Find where the given text appears and provide that cell's center as [x, y] coordinate. 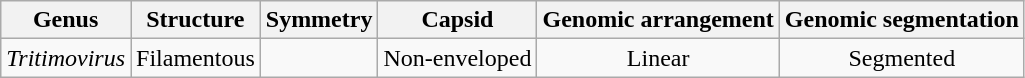
Segmented [902, 58]
Genomic arrangement [658, 20]
Filamentous [196, 58]
Capsid [458, 20]
Genomic segmentation [902, 20]
Structure [196, 20]
Symmetry [319, 20]
Linear [658, 58]
Tritimovirus [66, 58]
Non-enveloped [458, 58]
Genus [66, 20]
